Return (X, Y) of the center of cell containing provided text 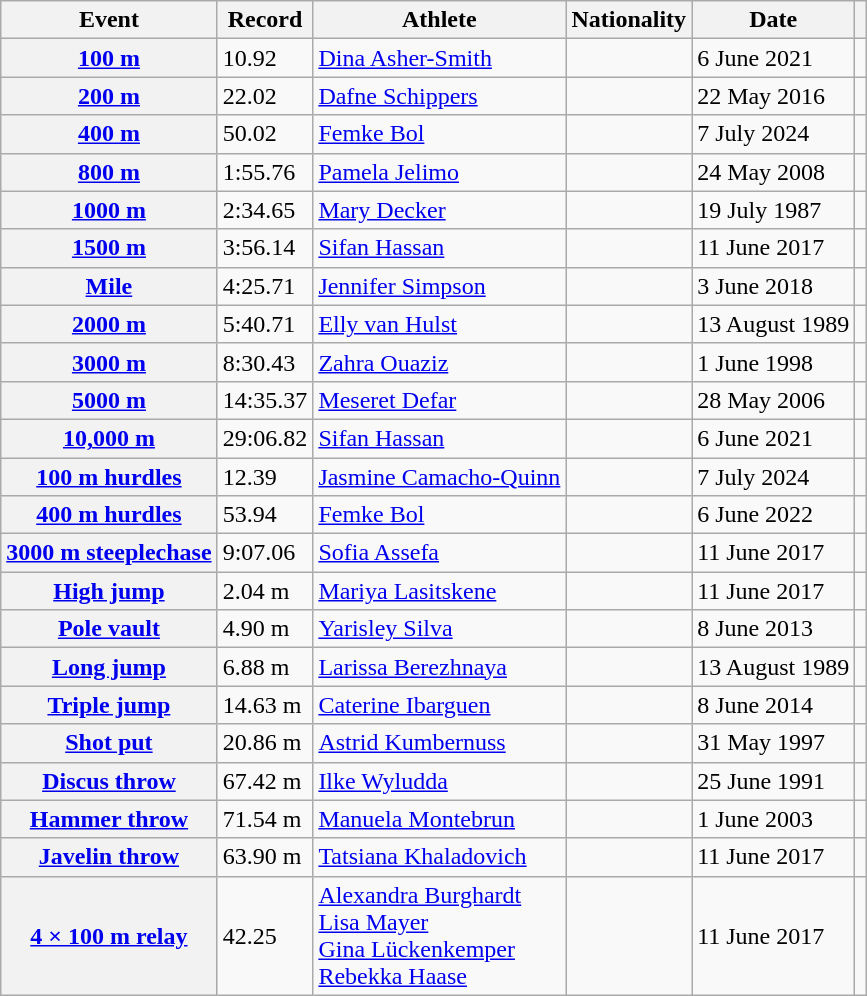
4.90 m (265, 629)
8:30.43 (265, 362)
29:06.82 (265, 438)
14:35.37 (265, 400)
20.86 m (265, 743)
400 m (109, 134)
22.02 (265, 96)
Shot put (109, 743)
Mile (109, 286)
67.42 m (265, 781)
Jennifer Simpson (440, 286)
14.63 m (265, 705)
Discus throw (109, 781)
9:07.06 (265, 553)
1500 m (109, 248)
Event (109, 20)
Zahra Ouaziz (440, 362)
53.94 (265, 515)
3:56.14 (265, 248)
5:40.71 (265, 324)
12.39 (265, 477)
2000 m (109, 324)
1:55.76 (265, 172)
800 m (109, 172)
2:34.65 (265, 210)
8 June 2014 (774, 705)
2.04 m (265, 591)
Jasmine Camacho-Quinn (440, 477)
28 May 2006 (774, 400)
5000 m (109, 400)
Hammer throw (109, 819)
10,000 m (109, 438)
Sofia Assefa (440, 553)
Manuela Montebrun (440, 819)
22 May 2016 (774, 96)
Pole vault (109, 629)
Date (774, 20)
Long jump (109, 667)
Athlete (440, 20)
4:25.71 (265, 286)
3000 m steeplechase (109, 553)
8 June 2013 (774, 629)
100 m (109, 58)
24 May 2008 (774, 172)
Meseret Defar (440, 400)
Ilke Wyludda (440, 781)
Astrid Kumbernuss (440, 743)
42.25 (265, 936)
Elly van Hulst (440, 324)
4 × 100 m relay (109, 936)
Larissa Berezhnaya (440, 667)
Tatsiana Khaladovich (440, 857)
6 June 2022 (774, 515)
Nationality (629, 20)
High jump (109, 591)
25 June 1991 (774, 781)
Javelin throw (109, 857)
Dina Asher-Smith (440, 58)
3000 m (109, 362)
Mary Decker (440, 210)
19 July 1987 (774, 210)
Caterine Ibarguen (440, 705)
Alexandra BurghardtLisa MayerGina LückenkemperRebekka Haase (440, 936)
6.88 m (265, 667)
10.92 (265, 58)
3 June 2018 (774, 286)
Pamela Jelimo (440, 172)
Mariya Lasitskene (440, 591)
Yarisley Silva (440, 629)
Record (265, 20)
Triple jump (109, 705)
100 m hurdles (109, 477)
1 June 2003 (774, 819)
50.02 (265, 134)
1 June 1998 (774, 362)
63.90 m (265, 857)
Dafne Schippers (440, 96)
400 m hurdles (109, 515)
200 m (109, 96)
31 May 1997 (774, 743)
1000 m (109, 210)
71.54 m (265, 819)
